For the text-containing cell, return its midpoint in [x, y] coordinate format. 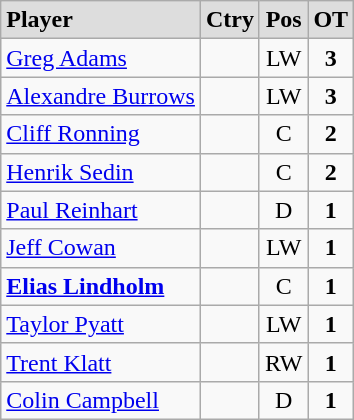
Trent Klatt [101, 362]
Ctry [230, 20]
Greg Adams [101, 58]
Alexandre Burrows [101, 96]
Player [101, 20]
Jeff Cowan [101, 248]
Elias Lindholm [101, 286]
Pos [283, 20]
Cliff Ronning [101, 134]
Colin Campbell [101, 400]
RW [283, 362]
OT [331, 20]
Paul Reinhart [101, 210]
Taylor Pyatt [101, 324]
Henrik Sedin [101, 172]
